Return the [x, y] coordinate for the center point of the cell that contains the specified text.  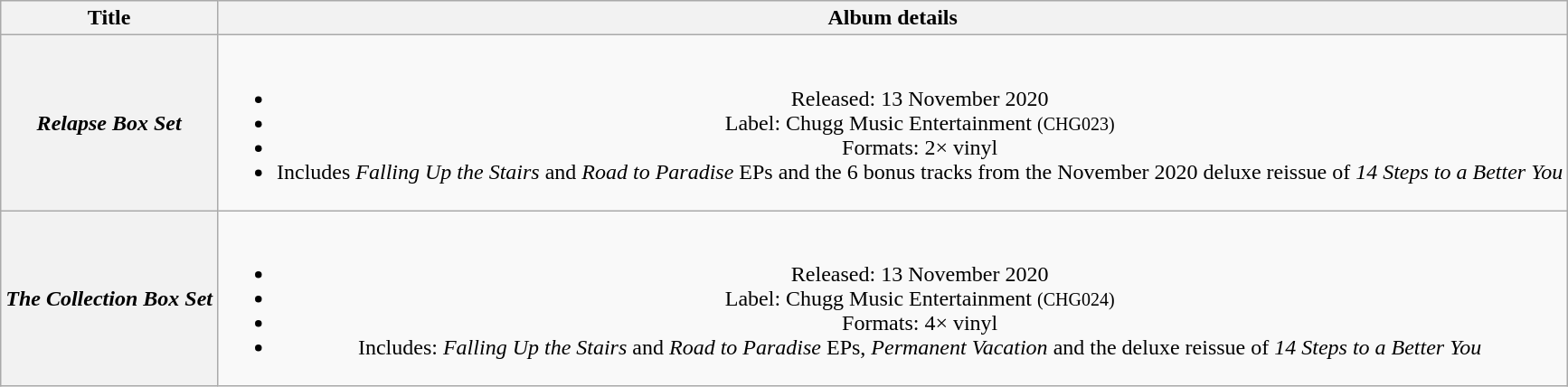
Album details [892, 18]
Title [109, 18]
Relapse Box Set [109, 123]
The Collection Box Set [109, 298]
